Locate the cell with the specified text and output its (x, y) center coordinate. 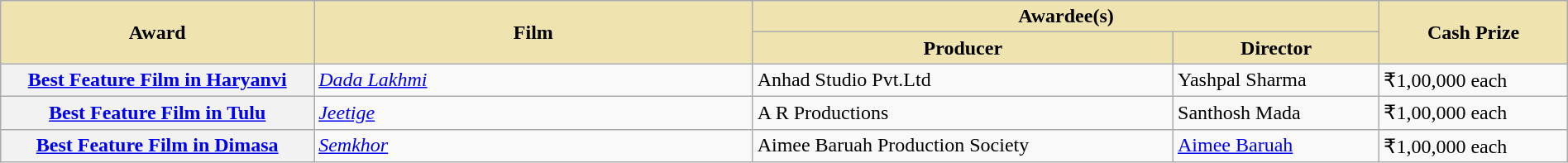
Yashpal Sharma (1277, 80)
Aimee Baruah Production Society (963, 146)
Best Feature Film in Tulu (157, 113)
Director (1277, 48)
Jeetige (533, 113)
Film (533, 32)
Anhad Studio Pvt.Ltd (963, 80)
Cash Prize (1474, 32)
Semkhor (533, 146)
Best Feature Film in Haryanvi (157, 80)
Awardee(s) (1066, 17)
Producer (963, 48)
Dada Lakhmi (533, 80)
Award (157, 32)
Best Feature Film in Dimasa (157, 146)
A R Productions (963, 113)
Santhosh Mada (1277, 113)
Aimee Baruah (1277, 146)
